Capture the cell that displays the provided text and extract its [X, Y] central coordinate. 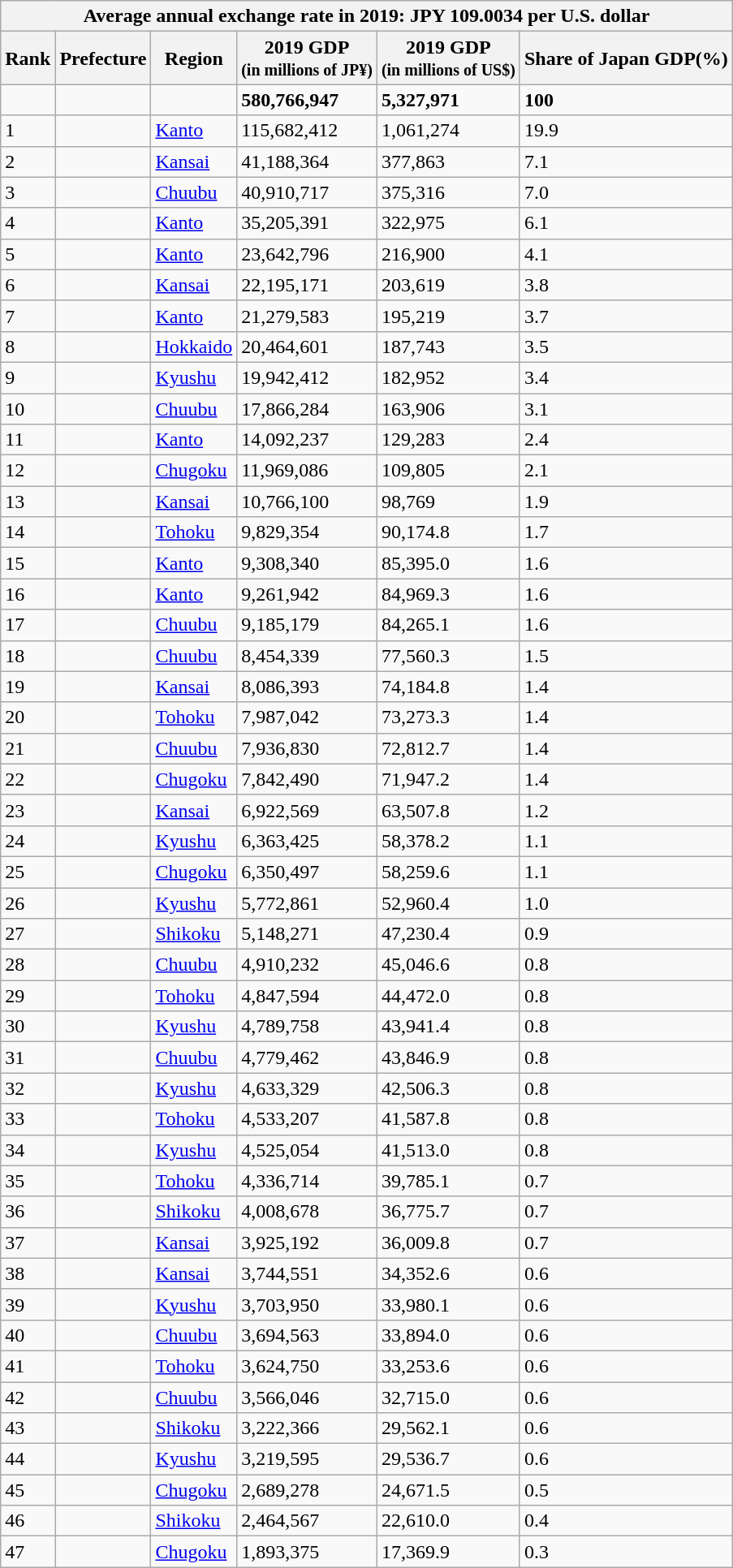
182,952 [448, 377]
1.9 [626, 502]
41,513.0 [448, 1150]
Hokkaido [194, 347]
43,846.9 [448, 1058]
20,464,601 [307, 347]
14,092,237 [307, 440]
22,195,171 [307, 285]
45 [28, 1490]
40,910,717 [307, 192]
5 [28, 254]
6,350,497 [307, 872]
375,316 [448, 192]
322,975 [448, 223]
73,273.3 [448, 717]
29,562.1 [448, 1428]
39 [28, 1304]
2,464,567 [307, 1521]
3.1 [626, 408]
Share of Japan GDP(%) [626, 58]
0.5 [626, 1490]
26 [28, 903]
2.1 [626, 471]
21,279,583 [307, 316]
18 [28, 656]
7.1 [626, 162]
29 [28, 996]
15 [28, 563]
19,942,412 [307, 377]
52,960.4 [448, 903]
10 [28, 408]
22,610.0 [448, 1521]
43 [28, 1428]
7 [28, 316]
3,925,192 [307, 1243]
3,744,551 [307, 1273]
90,174.8 [448, 532]
3,624,750 [307, 1366]
74,184.8 [448, 687]
36,775.7 [448, 1212]
9 [28, 377]
17 [28, 625]
4,789,758 [307, 1027]
21 [28, 748]
3,694,563 [307, 1335]
203,619 [448, 285]
109,805 [448, 471]
Average annual exchange rate in 2019: JPY 109.0034 per U.S. dollar [367, 16]
22 [28, 779]
38 [28, 1273]
0.9 [626, 934]
24 [28, 841]
7,842,490 [307, 779]
3.8 [626, 285]
Prefecture [103, 58]
46 [28, 1521]
4,847,594 [307, 996]
9,308,340 [307, 563]
33 [28, 1119]
33,894.0 [448, 1335]
31 [28, 1058]
42,506.3 [448, 1088]
195,219 [448, 316]
9,185,179 [307, 625]
187,743 [448, 347]
5,772,861 [307, 903]
7.0 [626, 192]
35,205,391 [307, 223]
19 [28, 687]
84,265.1 [448, 625]
98,769 [448, 502]
4,533,207 [307, 1119]
47 [28, 1552]
4,008,678 [307, 1212]
16 [28, 594]
9,261,942 [307, 594]
36 [28, 1212]
85,395.0 [448, 563]
8,086,393 [307, 687]
3 [28, 192]
25 [28, 872]
12 [28, 471]
24,671.5 [448, 1490]
84,969.3 [448, 594]
6.1 [626, 223]
3.4 [626, 377]
10,766,100 [307, 502]
41 [28, 1366]
2019 GDP(in millions of US$) [448, 58]
29,536.7 [448, 1459]
3,566,046 [307, 1397]
27 [28, 934]
2,689,278 [307, 1490]
6,922,569 [307, 810]
4,910,232 [307, 965]
8,454,339 [307, 656]
13 [28, 502]
11 [28, 440]
0.3 [626, 1552]
1.0 [626, 903]
100 [626, 100]
4,336,714 [307, 1181]
2.4 [626, 440]
4 [28, 223]
58,259.6 [448, 872]
28 [28, 965]
1,893,375 [307, 1552]
72,812.7 [448, 748]
1,061,274 [448, 131]
2 [28, 162]
44,472.0 [448, 996]
35 [28, 1181]
3.5 [626, 347]
216,900 [448, 254]
71,947.2 [448, 779]
163,906 [448, 408]
32 [28, 1088]
14 [28, 532]
3,222,366 [307, 1428]
1 [28, 131]
Rank [28, 58]
77,560.3 [448, 656]
1.7 [626, 532]
34,352.6 [448, 1273]
7,987,042 [307, 717]
19.9 [626, 131]
4.1 [626, 254]
17,369.9 [448, 1552]
47,230.4 [448, 934]
0.4 [626, 1521]
8 [28, 347]
63,507.8 [448, 810]
41,188,364 [307, 162]
36,009.8 [448, 1243]
4,525,054 [307, 1150]
39,785.1 [448, 1181]
6,363,425 [307, 841]
5,148,271 [307, 934]
129,283 [448, 440]
33,253.6 [448, 1366]
37 [28, 1243]
58,378.2 [448, 841]
377,863 [448, 162]
30 [28, 1027]
6 [28, 285]
20 [28, 717]
11,969,086 [307, 471]
115,682,412 [307, 131]
2019 GDP(in millions of JP¥) [307, 58]
4,779,462 [307, 1058]
3,219,595 [307, 1459]
43,941.4 [448, 1027]
3,703,950 [307, 1304]
34 [28, 1150]
1.2 [626, 810]
17,866,284 [307, 408]
45,046.6 [448, 965]
44 [28, 1459]
Region [194, 58]
40 [28, 1335]
32,715.0 [448, 1397]
41,587.8 [448, 1119]
1.5 [626, 656]
4,633,329 [307, 1088]
3.7 [626, 316]
23,642,796 [307, 254]
9,829,354 [307, 532]
42 [28, 1397]
33,980.1 [448, 1304]
23 [28, 810]
580,766,947 [307, 100]
5,327,971 [448, 100]
7,936,830 [307, 748]
